Find where the given text appears and provide that cell's center as (X, Y) coordinate. 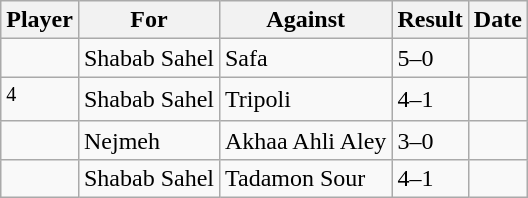
Against (305, 20)
Result (430, 20)
Date (498, 20)
Nejmeh (148, 140)
Player (40, 20)
Safa (305, 58)
5–0 (430, 58)
Akhaa Ahli Aley (305, 140)
For (148, 20)
4 (40, 100)
Tripoli (305, 100)
Tadamon Sour (305, 178)
3–0 (430, 140)
